Capture the cell that displays the provided text and extract its [X, Y] central coordinate. 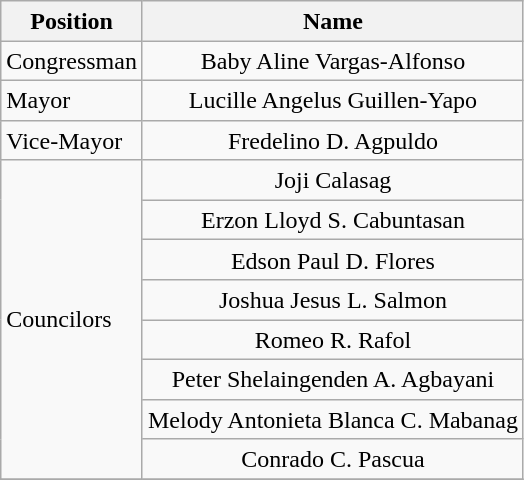
Baby Aline Vargas-Alfonso [332, 61]
Mayor [72, 100]
Lucille Angelus Guillen-Yapo [332, 100]
Name [332, 21]
Melody Antonieta Blanca C. Mabanag [332, 419]
Romeo R. Rafol [332, 340]
Conrado C. Pascua [332, 459]
Edson Paul D. Flores [332, 260]
Erzon Lloyd S. Cabuntasan [332, 220]
Peter Shelaingenden A. Agbayani [332, 379]
Fredelino D. Agpuldo [332, 140]
Vice-Mayor [72, 140]
Joshua Jesus L. Salmon [332, 300]
Joji Calasag [332, 180]
Councilors [72, 320]
Position [72, 21]
Congressman [72, 61]
